Return the [X, Y] coordinate for the center point of the cell that contains the specified text.  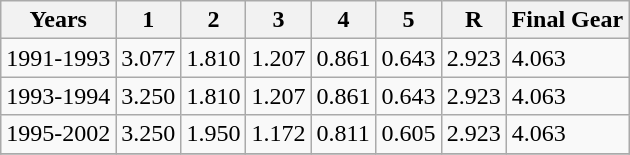
4 [344, 20]
Final Gear [567, 20]
2 [214, 20]
Years [58, 20]
1991-1993 [58, 58]
5 [408, 20]
0.811 [344, 134]
R [474, 20]
1.950 [214, 134]
1.172 [278, 134]
1993-1994 [58, 96]
0.605 [408, 134]
1 [148, 20]
1995-2002 [58, 134]
3.077 [148, 58]
3 [278, 20]
